Return the (x, y) coordinate for the center point of the cell that contains the specified text.  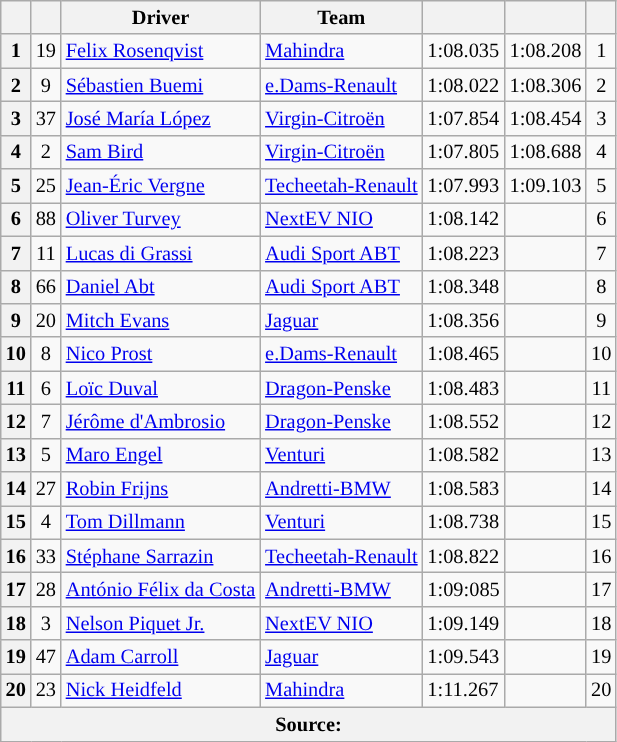
1:08.022 (463, 85)
1:08.208 (546, 51)
1:09.149 (463, 623)
1:08.306 (546, 85)
47 (46, 657)
1:08.356 (463, 320)
Jean-Éric Vergne (160, 186)
Source: (309, 724)
Felix Rosenqvist (160, 51)
Maro Engel (160, 455)
1:08.688 (546, 152)
66 (46, 287)
25 (46, 186)
1:08.583 (463, 489)
1:08.454 (546, 118)
1:09.543 (463, 657)
Driver (160, 17)
1:08.582 (463, 455)
1:09.103 (546, 186)
1:08.348 (463, 287)
Tom Dillmann (160, 522)
37 (46, 118)
Stéphane Sarrazin (160, 556)
23 (46, 690)
António Félix da Costa (160, 589)
1:08.142 (463, 219)
88 (46, 219)
Daniel Abt (160, 287)
1:07.993 (463, 186)
1:07.854 (463, 118)
1:08.552 (463, 421)
Jérôme d'Ambrosio (160, 421)
1:07.805 (463, 152)
Team (341, 17)
27 (46, 489)
Mitch Evans (160, 320)
Lucas di Grassi (160, 253)
José María López (160, 118)
Sam Bird (160, 152)
Sébastien Buemi (160, 85)
1:08.223 (463, 253)
Nico Prost (160, 354)
Nick Heidfeld (160, 690)
Adam Carroll (160, 657)
1:08.035 (463, 51)
Robin Frijns (160, 489)
1:08.465 (463, 354)
Nelson Piquet Jr. (160, 623)
33 (46, 556)
1:08.738 (463, 522)
Loïc Duval (160, 388)
28 (46, 589)
1:08.483 (463, 388)
Oliver Turvey (160, 219)
1:11.267 (463, 690)
1:09:085 (463, 589)
1:08.822 (463, 556)
